Extract the [X, Y] coordinate from the center of the cell holding the provided text.  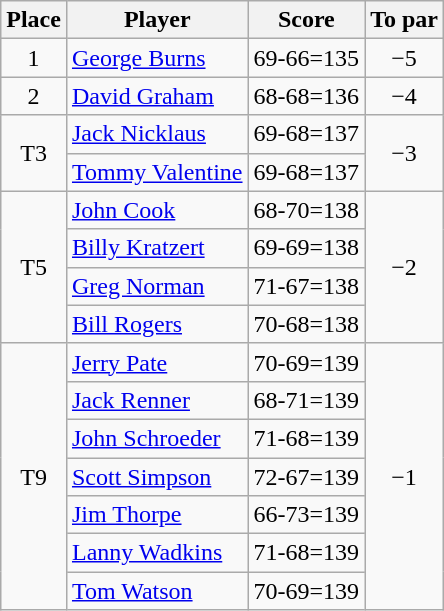
To par [404, 20]
68-70=138 [306, 210]
2 [34, 96]
John Cook [157, 210]
Billy Kratzert [157, 248]
Tom Watson [157, 591]
John Schroeder [157, 438]
Greg Norman [157, 286]
Jerry Pate [157, 362]
70-68=138 [306, 324]
Bill Rogers [157, 324]
−2 [404, 267]
Lanny Wadkins [157, 553]
68-68=136 [306, 96]
Tommy Valentine [157, 172]
Jack Nicklaus [157, 134]
68-71=139 [306, 400]
69-66=135 [306, 58]
−4 [404, 96]
Place [34, 20]
1 [34, 58]
71-67=138 [306, 286]
T9 [34, 476]
−1 [404, 476]
George Burns [157, 58]
Scott Simpson [157, 477]
Score [306, 20]
T3 [34, 153]
69-69=138 [306, 248]
Player [157, 20]
66-73=139 [306, 515]
−5 [404, 58]
Jim Thorpe [157, 515]
Jack Renner [157, 400]
−3 [404, 153]
David Graham [157, 96]
T5 [34, 267]
72-67=139 [306, 477]
